Detect which cell encompasses the target text, then output its (X, Y) center coordinate. 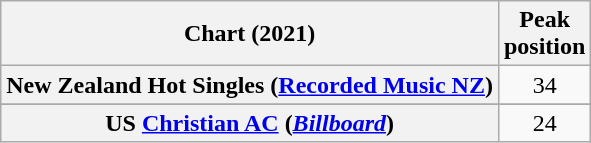
24 (544, 123)
US Christian AC (Billboard) (250, 123)
Chart (2021) (250, 34)
Peak position (544, 34)
34 (544, 85)
New Zealand Hot Singles (Recorded Music NZ) (250, 85)
